Identify which cell holds the provided text, then report its [X, Y] central coordinate. 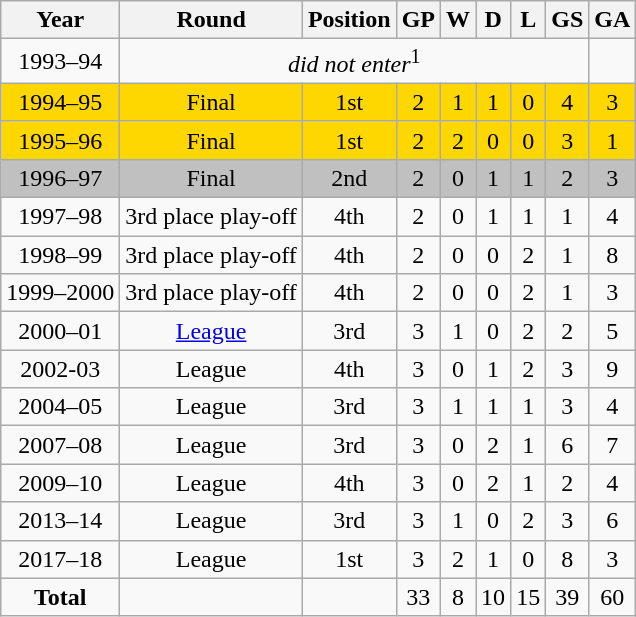
2004–05 [60, 407]
33 [418, 597]
2017–18 [60, 559]
9 [612, 369]
2000–01 [60, 331]
2009–10 [60, 483]
2013–14 [60, 521]
5 [612, 331]
60 [612, 597]
D [494, 20]
Round [212, 20]
2nd [349, 178]
Total [60, 597]
39 [568, 597]
2002-03 [60, 369]
1994–95 [60, 102]
15 [528, 597]
did not enter1 [354, 62]
1997–98 [60, 217]
1999–2000 [60, 293]
1998–99 [60, 255]
2007–08 [60, 445]
W [458, 20]
Position [349, 20]
GS [568, 20]
GA [612, 20]
1995–96 [60, 140]
GP [418, 20]
10 [494, 597]
1993–94 [60, 62]
7 [612, 445]
L [528, 20]
1996–97 [60, 178]
Year [60, 20]
